Output the [X, Y] coordinate of the center of the cell containing the given text.  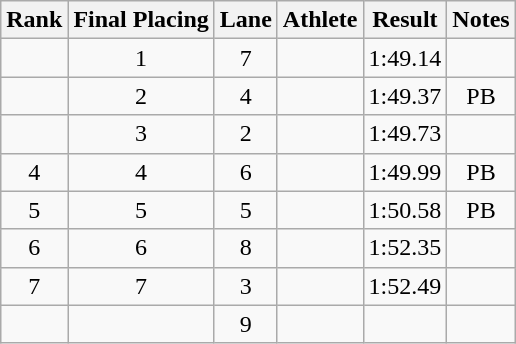
1:49.73 [405, 134]
Final Placing [141, 20]
1:49.14 [405, 58]
Rank [34, 20]
9 [246, 324]
Notes [481, 20]
1 [141, 58]
1:50.58 [405, 210]
1:49.99 [405, 172]
1:52.35 [405, 248]
Result [405, 20]
8 [246, 248]
1:49.37 [405, 96]
1:52.49 [405, 286]
Lane [246, 20]
Athlete [320, 20]
